Capture the cell that displays the provided text and extract its (x, y) central coordinate. 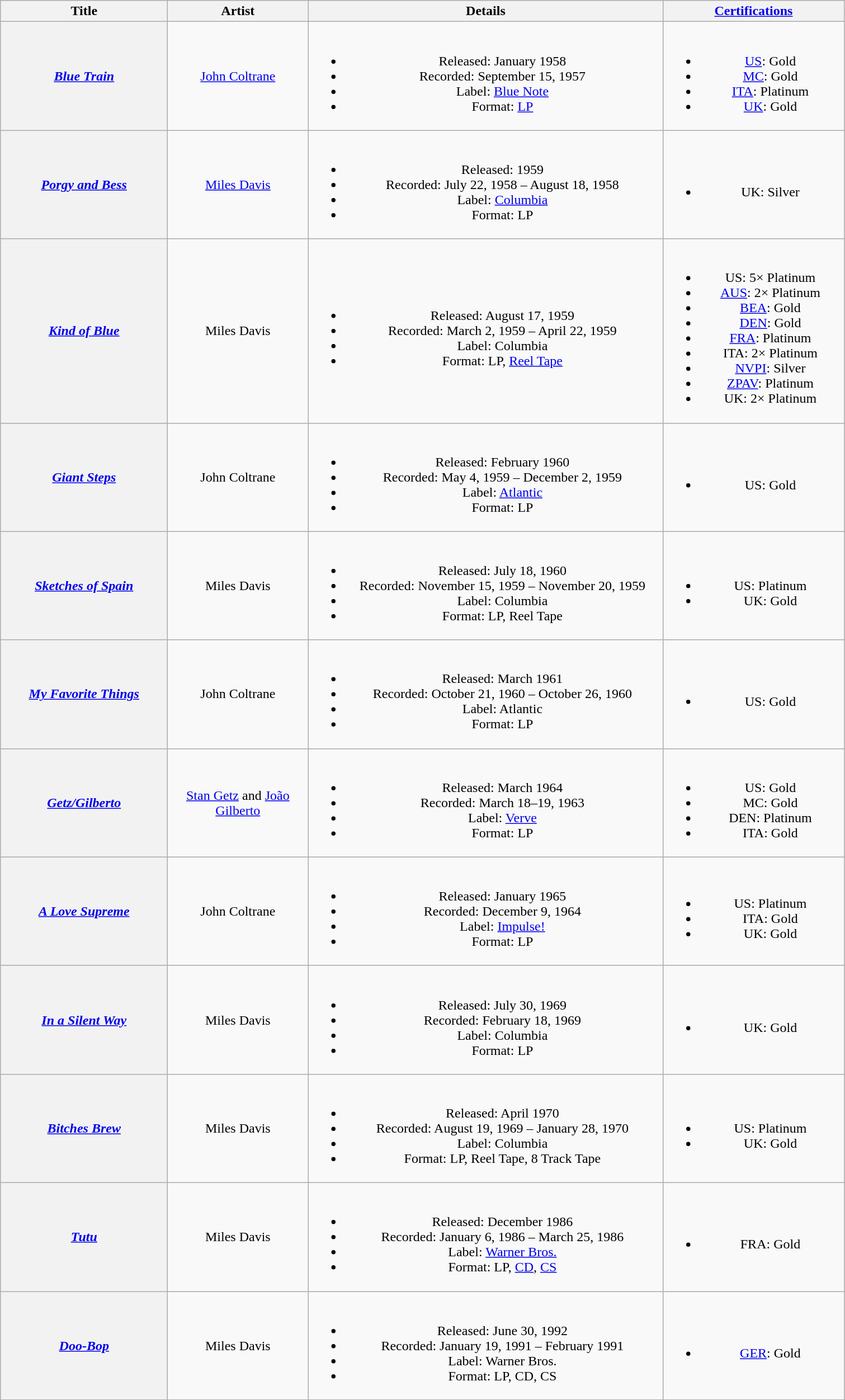
Released: April 1970Recorded: August 19, 1969 – January 28, 1970Label: ColumbiaFormat: LP, Reel Tape, 8 Track Tape (485, 1128)
Released: January 1965Recorded: December 9, 1964Label: Impulse!Format: LP (485, 911)
Released: January 1958Recorded: September 15, 1957Label: Blue NoteFormat: LP (485, 76)
GER: Gold (754, 1345)
In a Silent Way (84, 1020)
Released: July 30, 1969Recorded: February 18, 1969Label: ColumbiaFormat: LP (485, 1020)
Released: March 1964Recorded: March 18–19, 1963Label: VerveFormat: LP (485, 803)
FRA: Gold (754, 1237)
Bitches Brew (84, 1128)
Kind of Blue (84, 331)
Getz/Gilberto (84, 803)
Title (84, 11)
Released: March 1961Recorded: October 21, 1960 – October 26, 1960Label: AtlanticFormat: LP (485, 694)
US: PlatinumITA: GoldUK: Gold (754, 911)
US: 5× PlatinumAUS: 2× PlatinumBEA: GoldDEN: GoldFRA: PlatinumITA: 2× PlatinumNVPI: SilverZPAV: PlatinumUK: 2× Platinum (754, 331)
Tutu (84, 1237)
Blue Train (84, 76)
Sketches of Spain (84, 586)
UK: Gold (754, 1020)
Artist (238, 11)
Certifications (754, 11)
US: GoldMC: GoldDEN: PlatinumITA: Gold (754, 803)
Released: December 1986Recorded: January 6, 1986 – March 25, 1986Label: Warner Bros.Format: LP, CD, CS (485, 1237)
A Love Supreme (84, 911)
Stan Getz and João Gilberto (238, 803)
Doo-Bop (84, 1345)
UK: Silver (754, 185)
Porgy and Bess (84, 185)
Released: August 17, 1959Recorded: March 2, 1959 – April 22, 1959Label: ColumbiaFormat: LP, Reel Tape (485, 331)
Released: July 18, 1960Recorded: November 15, 1959 – November 20, 1959Label: ColumbiaFormat: LP, Reel Tape (485, 586)
Released: 1959Recorded: July 22, 1958 – August 18, 1958Label: ColumbiaFormat: LP (485, 185)
My Favorite Things (84, 694)
US: GoldMC: GoldITA: PlatinumUK: Gold (754, 76)
Released: February 1960Recorded: May 4, 1959 – December 2, 1959Label: AtlanticFormat: LP (485, 477)
Giant Steps (84, 477)
Released: June 30, 1992Recorded: January 19, 1991 – February 1991Label: Warner Bros.Format: LP, CD, CS (485, 1345)
Details (485, 11)
